Identify which cell holds the provided text, then report its [x, y] central coordinate. 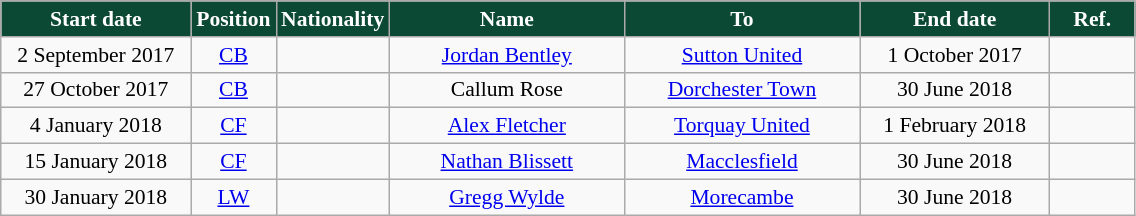
2 September 2017 [96, 55]
Alex Fletcher [506, 126]
Position [234, 19]
Macclesfield [742, 162]
Sutton United [742, 55]
Nationality [332, 19]
Ref. [1092, 19]
30 January 2018 [96, 197]
Name [506, 19]
1 October 2017 [955, 55]
LW [234, 197]
End date [955, 19]
Start date [96, 19]
To [742, 19]
Nathan Blissett [506, 162]
4 January 2018 [96, 126]
1 February 2018 [955, 126]
Gregg Wylde [506, 197]
Callum Rose [506, 90]
27 October 2017 [96, 90]
15 January 2018 [96, 162]
Dorchester Town [742, 90]
Jordan Bentley [506, 55]
Morecambe [742, 197]
Torquay United [742, 126]
